Pinpoint the cell where the given text exists, returning its (x, y) midpoint coordinate. 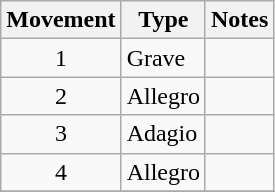
1 (61, 58)
Movement (61, 20)
Type (163, 20)
3 (61, 134)
4 (61, 172)
2 (61, 96)
Grave (163, 58)
Adagio (163, 134)
Notes (239, 20)
